Capture the cell that displays the provided text and extract its [X, Y] central coordinate. 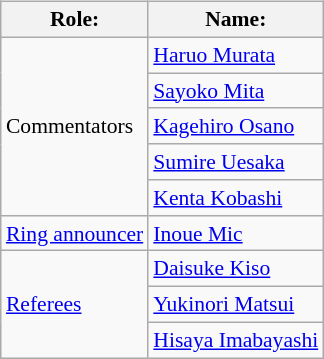
Role: [74, 20]
Sumire Uesaka [236, 162]
Hisaya Imabayashi [236, 340]
Name: [236, 20]
Referees [74, 304]
Haruo Murata [236, 55]
Ring announcer [74, 233]
Sayoko Mita [236, 91]
Yukinori Matsui [236, 305]
Commentators [74, 126]
Inoue Mic [236, 233]
Kagehiro Osano [236, 126]
Daisuke Kiso [236, 269]
Kenta Kobashi [236, 198]
